Determine the [X, Y] coordinate at the center of the cell enclosing the given text.  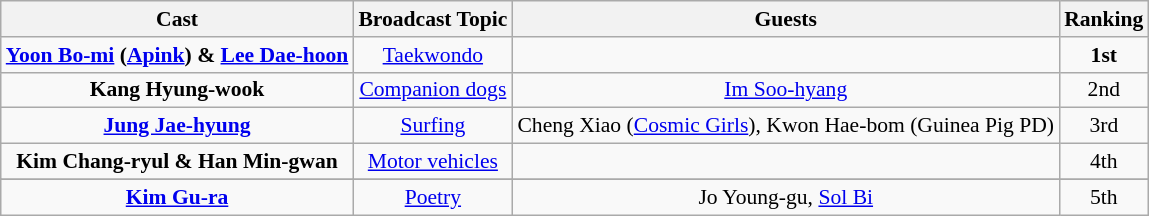
4th [1104, 162]
Motor vehicles [432, 162]
Surfing [432, 126]
Jung Jae-hyung [178, 126]
Cheng Xiao (Cosmic Girls), Kwon Hae-bom (Guinea Pig PD) [786, 126]
Cast [178, 19]
Taekwondo [432, 55]
Broadcast Topic [432, 19]
Ranking [1104, 19]
Kim Chang-ryul & Han Min-gwan [178, 162]
2nd [1104, 90]
Jo Young-gu, Sol Bi [786, 197]
Kang Hyung-wook [178, 90]
Poetry [432, 197]
Companion dogs [432, 90]
1st [1104, 55]
Kim Gu-ra [178, 197]
3rd [1104, 126]
Yoon Bo-mi (Apink) & Lee Dae-hoon [178, 55]
Im Soo-hyang [786, 90]
Guests [786, 19]
5th [1104, 197]
